Capture the cell that displays the provided text and extract its [x, y] central coordinate. 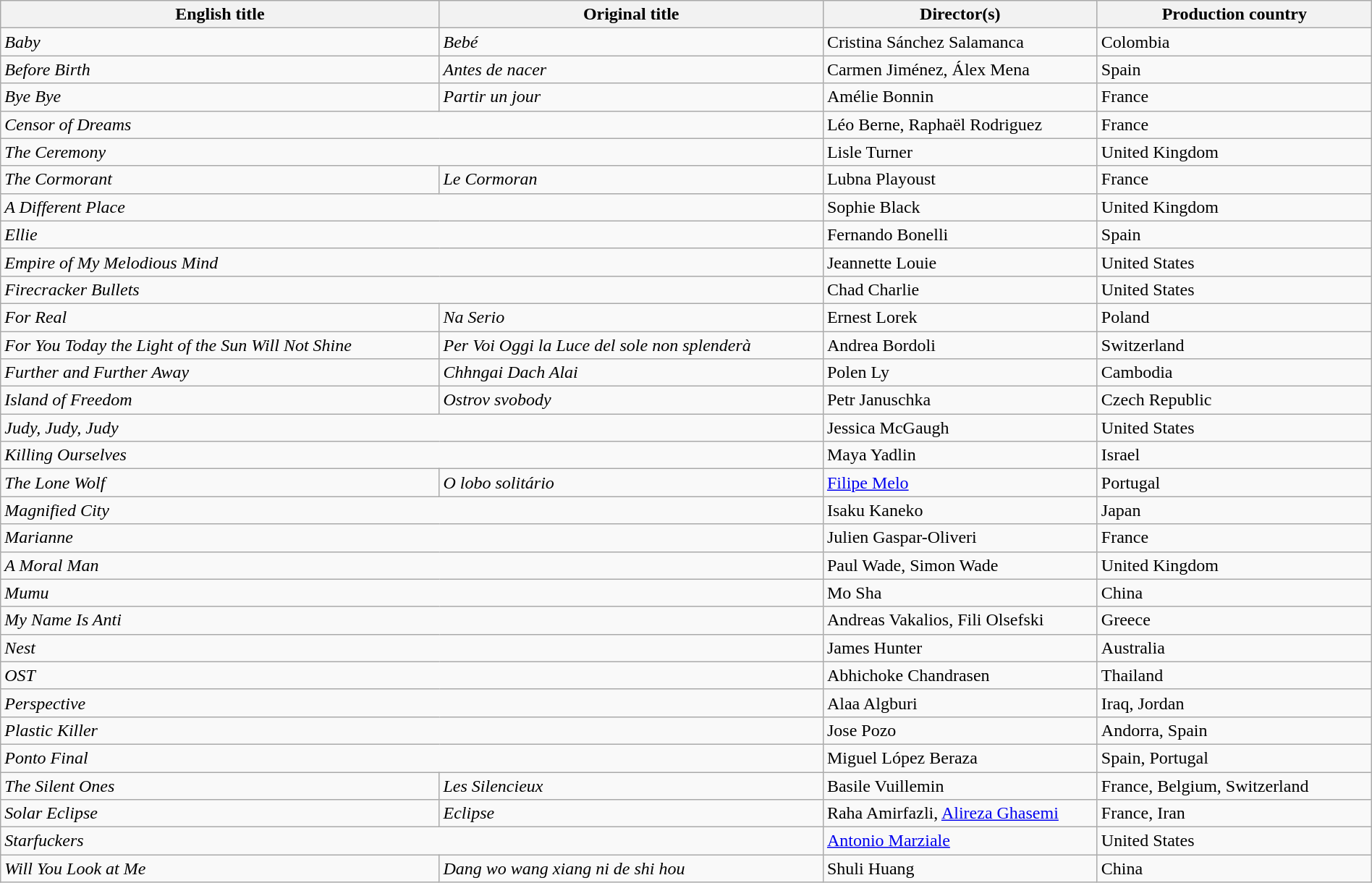
Petr Januschka [960, 400]
Sophie Black [960, 207]
Amélie Bonnin [960, 97]
Original title [631, 14]
Australia [1235, 648]
Empire of My Melodious Mind [412, 262]
Abhichoke Chandrasen [960, 675]
Director(s) [960, 14]
Isaku Kaneko [960, 510]
Filipe Melo [960, 483]
Andreas Vakalios, Fili Olsefski [960, 620]
Maya Yadlin [960, 455]
Marianne [412, 538]
Antes de nacer [631, 69]
Dang wo wang xiang ni de shi hou [631, 869]
Firecracker Bullets [412, 290]
Jessica McGaugh [960, 428]
Fernando Bonelli [960, 235]
Le Cormoran [631, 179]
Israel [1235, 455]
Poland [1235, 317]
Les Silencieux [631, 785]
Censor of Dreams [412, 124]
Mo Sha [960, 593]
Miguel López Beraza [960, 758]
Further and Further Away [220, 373]
Na Serio [631, 317]
France, Belgium, Switzerland [1235, 785]
Antonio Marziale [960, 841]
Thailand [1235, 675]
Will You Look at Me [220, 869]
Ponto Final [412, 758]
The Lone Wolf [220, 483]
Jeannette Louie [960, 262]
Colombia [1235, 42]
My Name Is Anti [412, 620]
Per Voi Oggi la Luce del sole non splenderà [631, 345]
Paul Wade, Simon Wade [960, 565]
Chhngai Dach Alai [631, 373]
Magnified City [412, 510]
Bebé [631, 42]
Lubna Playoust [960, 179]
Polen Ly [960, 373]
France, Iran [1235, 814]
Iraq, Jordan [1235, 703]
Island of Freedom [220, 400]
Léo Berne, Raphaël Rodriguez [960, 124]
Shuli Huang [960, 869]
The Ceremony [412, 152]
A Moral Man [412, 565]
A Different Place [412, 207]
Chad Charlie [960, 290]
Cambodia [1235, 373]
Partir un jour [631, 97]
Cristina Sánchez Salamanca [960, 42]
Bye Bye [220, 97]
Eclipse [631, 814]
Nest [412, 648]
Julien Gaspar-Oliveri [960, 538]
Czech Republic [1235, 400]
Production country [1235, 14]
Killing Ourselves [412, 455]
For Real [220, 317]
Spain, Portugal [1235, 758]
For You Today the Light of the Sun Will Not Shine [220, 345]
Switzerland [1235, 345]
Portugal [1235, 483]
Carmen Jiménez, Álex Mena [960, 69]
Alaa Algburi [960, 703]
Before Birth [220, 69]
Jose Pozo [960, 730]
The Silent Ones [220, 785]
Perspective [412, 703]
English title [220, 14]
Mumu [412, 593]
Andorra, Spain [1235, 730]
Ernest Lorek [960, 317]
O lobo solitário [631, 483]
Greece [1235, 620]
Solar Eclipse [220, 814]
Andrea Bordoli [960, 345]
OST [412, 675]
Basile Vuillemin [960, 785]
Ellie [412, 235]
Ostrov svobody [631, 400]
Baby [220, 42]
Starfuckers [412, 841]
Judy, Judy, Judy [412, 428]
Plastic Killer [412, 730]
James Hunter [960, 648]
Raha Amirfazli, Alireza Ghasemi [960, 814]
Lisle Turner [960, 152]
The Cormorant [220, 179]
Japan [1235, 510]
